Return the [x, y] coordinate for the center point of the cell that contains the specified text.  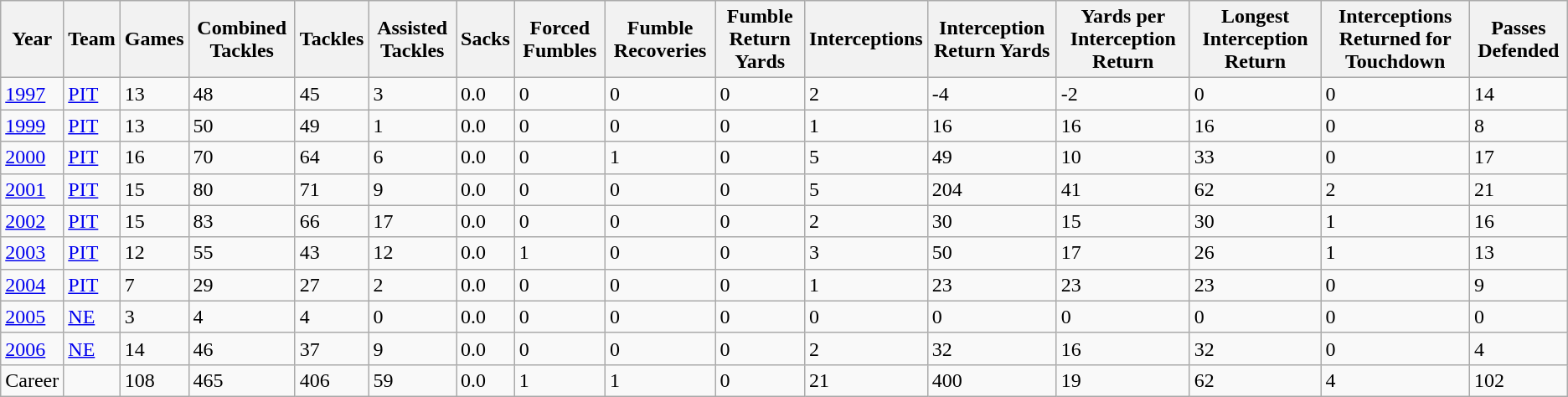
204 [992, 189]
37 [332, 348]
6 [412, 157]
71 [332, 189]
29 [241, 285]
26 [1255, 253]
108 [154, 380]
64 [332, 157]
Career [32, 380]
2005 [32, 317]
70 [241, 157]
-2 [1122, 94]
2001 [32, 189]
48 [241, 94]
Games [154, 39]
406 [332, 380]
19 [1122, 380]
Tackles [332, 39]
-4 [992, 94]
46 [241, 348]
2004 [32, 285]
83 [241, 221]
Assisted Tackles [412, 39]
80 [241, 189]
Interception Return Yards [992, 39]
41 [1122, 189]
43 [332, 253]
45 [332, 94]
1997 [32, 94]
8 [1518, 126]
10 [1122, 157]
2006 [32, 348]
400 [992, 380]
Forced Fumbles [560, 39]
Year [32, 39]
55 [241, 253]
465 [241, 380]
Team [92, 39]
Passes Defended [1518, 39]
59 [412, 380]
Longest Interception Return [1255, 39]
Sacks [486, 39]
33 [1255, 157]
Interceptions [866, 39]
7 [154, 285]
Combined Tackles [241, 39]
66 [332, 221]
2002 [32, 221]
Interceptions Returned for Touchdown [1395, 39]
Yards per Interception Return [1122, 39]
102 [1518, 380]
1999 [32, 126]
2003 [32, 253]
2000 [32, 157]
Fumble Return Yards [761, 39]
27 [332, 285]
Fumble Recoveries [660, 39]
